Detect which cell encompasses the target text, then output its [X, Y] center coordinate. 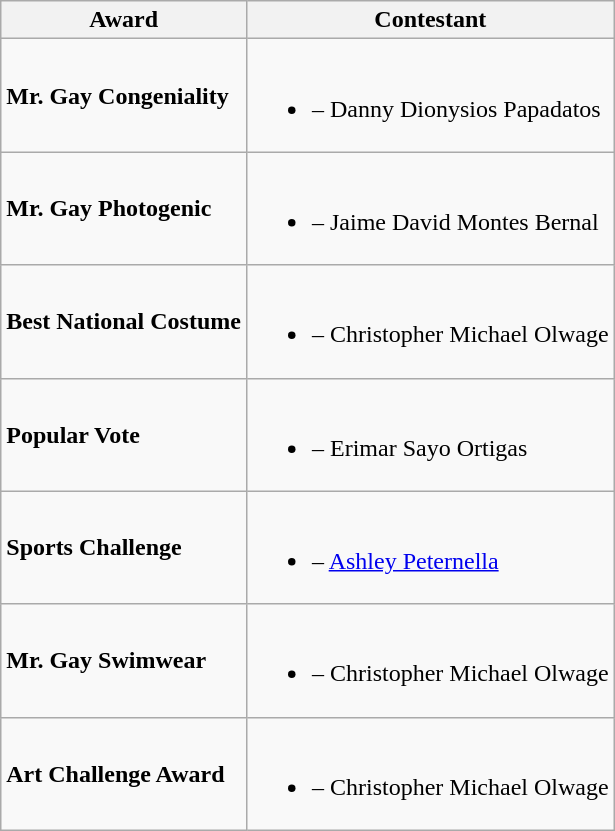
Best National Costume [124, 322]
Popular Vote [124, 434]
Award [124, 20]
Mr. Gay Swimwear [124, 660]
Mr. Gay Photogenic [124, 208]
– Danny Dionysios Papadatos [430, 96]
– Erimar Sayo Ortigas [430, 434]
Art Challenge Award [124, 774]
Sports Challenge [124, 548]
Mr. Gay Congeniality [124, 96]
– Jaime David Montes Bernal [430, 208]
– Ashley Peternella [430, 548]
Contestant [430, 20]
